Return the (X, Y) coordinate for the center point of the cell that contains the specified text.  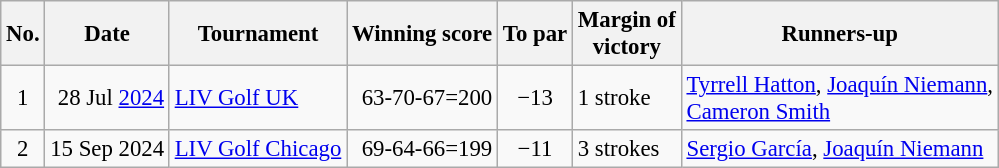
Date (107, 34)
Margin ofvictory (626, 34)
Sergio García, Joaquín Niemann (840, 149)
3 strokes (626, 149)
15 Sep 2024 (107, 149)
No. (23, 34)
28 Jul 2024 (107, 98)
Tournament (258, 34)
Runners-up (840, 34)
69-64-66=199 (422, 149)
63-70-67=200 (422, 98)
1 (23, 98)
Winning score (422, 34)
To par (536, 34)
Tyrrell Hatton, Joaquín Niemann, Cameron Smith (840, 98)
LIV Golf Chicago (258, 149)
−13 (536, 98)
2 (23, 149)
−11 (536, 149)
1 stroke (626, 98)
LIV Golf UK (258, 98)
